Search for the cell housing the specified text and yield its (x, y) center coordinate. 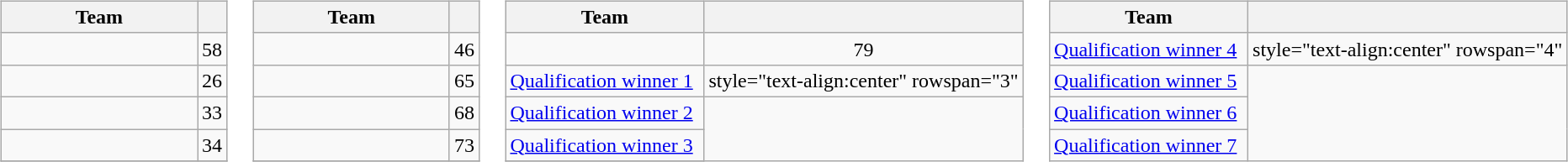
Qualification winner 3 (605, 145)
58 (212, 49)
79 (863, 49)
style="text-align:center" rowspan="4" (1408, 49)
68 (464, 112)
65 (464, 81)
style="text-align:center" rowspan="3" (863, 81)
Qualification winner 4 (1149, 49)
Qualification winner 5 (1149, 81)
Qualification winner 2 (605, 112)
Qualification winner 1 (605, 81)
34 (212, 145)
Qualification winner 6 (1149, 112)
33 (212, 112)
46 (464, 49)
26 (212, 81)
73 (464, 145)
Qualification winner 7 (1149, 145)
